Provide the [x, y] coordinate of the cell's center where the given text is located.  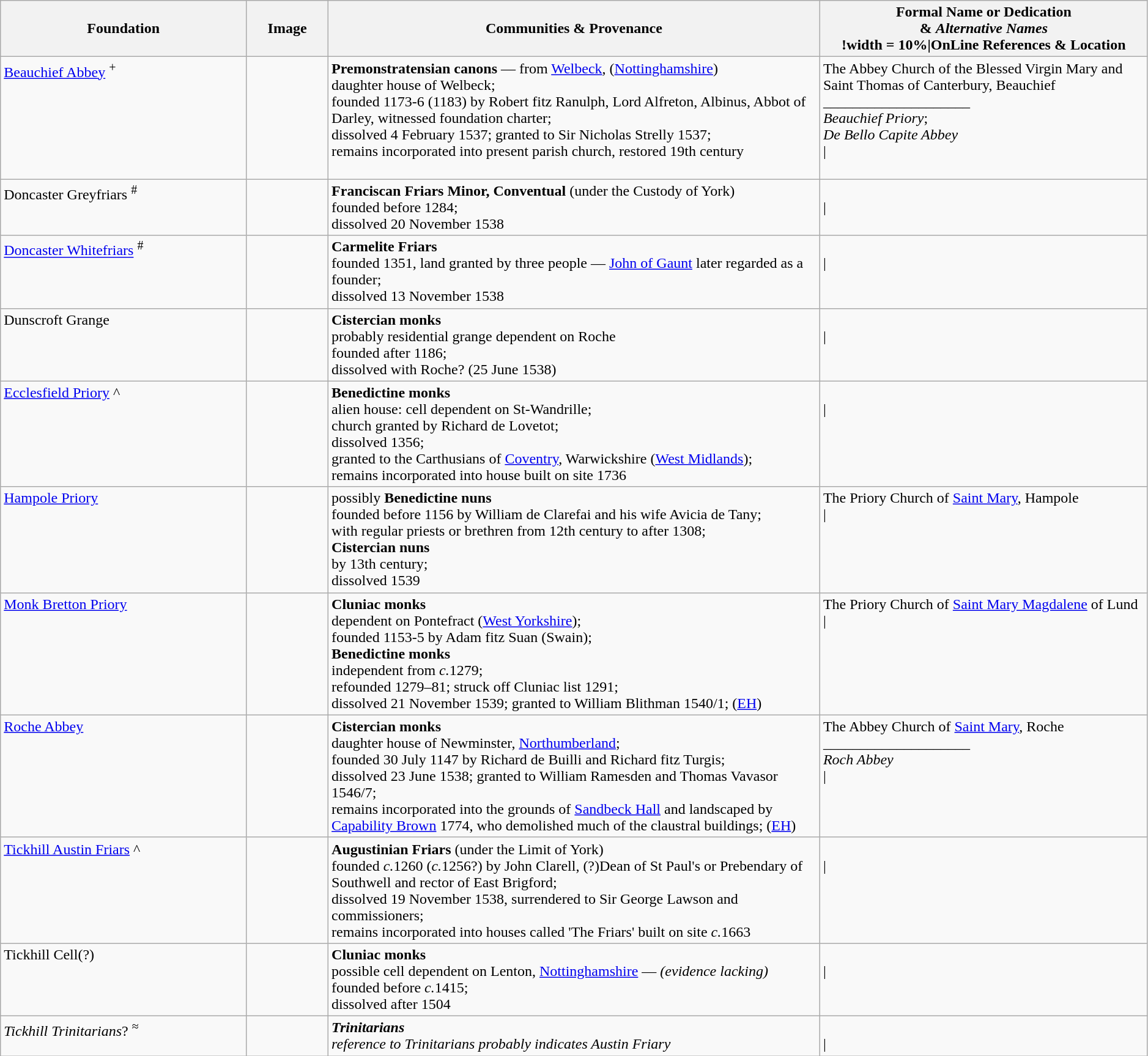
The Priory Church of Saint Mary, Hampole| [983, 539]
Doncaster Greyfriars # [124, 207]
Image [287, 29]
The Priory Church of Saint Mary Magdalene of Lund| [983, 654]
The Abbey Church of the Blessed Virgin Mary and Saint Thomas of Canterbury, Beauchief____________________Beauchief Priory;De Bello Capite Abbey| [983, 118]
Trinitariansreference to Trinitarians probably indicates Austin Friary [574, 1036]
Tickhill Trinitarians? ≈ [124, 1036]
Cistercian monksprobably residential grange dependent on Rochefounded after 1186;dissolved with Roche? (25 June 1538) [574, 345]
Tickhill Austin Friars ^ [124, 890]
The Abbey Church of Saint Mary, Roche____________________Roch Abbey| [983, 776]
Beauchief Abbey + [124, 118]
Hampole Priory [124, 539]
Monk Bretton Priory [124, 654]
Foundation [124, 29]
Dunscroft Grange [124, 345]
Doncaster Whitefriars # [124, 271]
Roche Abbey [124, 776]
Cluniac monkspossible cell dependent on Lenton, Nottinghamshire — (evidence lacking)founded before c.1415;dissolved after 1504 [574, 980]
Tickhill Cell(?) [124, 980]
Ecclesfield Priory ^ [124, 434]
Communities & Provenance [574, 29]
Franciscan Friars Minor, Conventual (under the Custody of York)founded before 1284;dissolved 20 November 1538 [574, 207]
Formal Name or Dedication & Alternative Names!width = 10%|OnLine References & Location [983, 29]
Carmelite Friarsfounded 1351, land granted by three people — John of Gaunt later regarded as a founder;dissolved 13 November 1538 [574, 271]
